Extract the [X, Y] coordinate from the center of the cell holding the provided text.  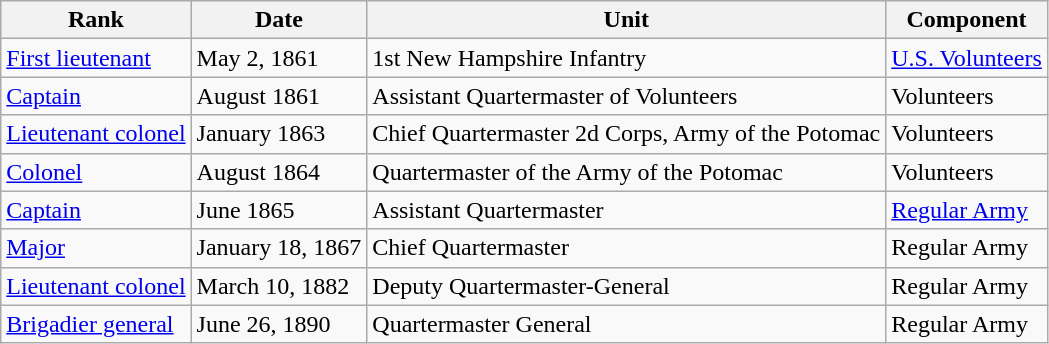
August 1864 [279, 172]
Assistant Quartermaster of Volunteers [626, 96]
1st New Hampshire Infantry [626, 58]
August 1861 [279, 96]
First lieutenant [96, 58]
Quartermaster General [626, 324]
January 1863 [279, 134]
Rank [96, 20]
January 18, 1867 [279, 248]
Colonel [96, 172]
Unit [626, 20]
Quartermaster of the Army of the Potomac [626, 172]
Deputy Quartermaster-General [626, 286]
U.S. Volunteers [967, 58]
June 26, 1890 [279, 324]
Brigadier general [96, 324]
Chief Quartermaster [626, 248]
March 10, 1882 [279, 286]
May 2, 1861 [279, 58]
Date [279, 20]
Chief Quartermaster 2d Corps, Army of the Potomac [626, 134]
Component [967, 20]
Assistant Quartermaster [626, 210]
June 1865 [279, 210]
Major [96, 248]
